Pinpoint the cell where the given text exists, returning its (X, Y) midpoint coordinate. 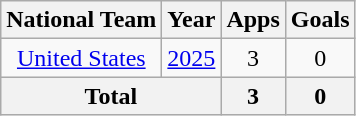
2025 (192, 58)
National Team (82, 20)
Goals (320, 20)
United States (82, 58)
Year (192, 20)
Apps (253, 20)
Total (111, 96)
